Capture the cell that displays the provided text and extract its [x, y] central coordinate. 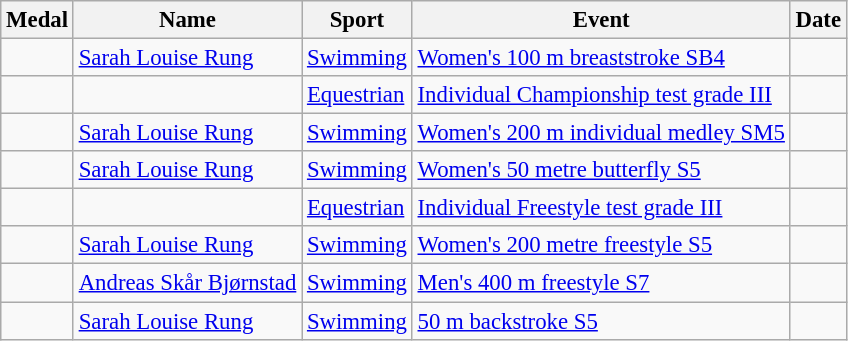
Name [187, 20]
Andreas Skår Bjørnstad [187, 283]
Women's 200 metre freestyle S5 [601, 245]
50 m backstroke S5 [601, 321]
Sport [358, 20]
Men's 400 m freestyle S7 [601, 283]
Date [818, 20]
Women's 50 metre butterfly S5 [601, 170]
Individual Championship test grade III [601, 95]
Medal [38, 20]
Event [601, 20]
Individual Freestyle test grade III [601, 208]
Women's 100 m breaststroke SB4 [601, 58]
Women's 200 m individual medley SM5 [601, 133]
